From the cell containing the given text, extract its center point as (x, y) coordinate. 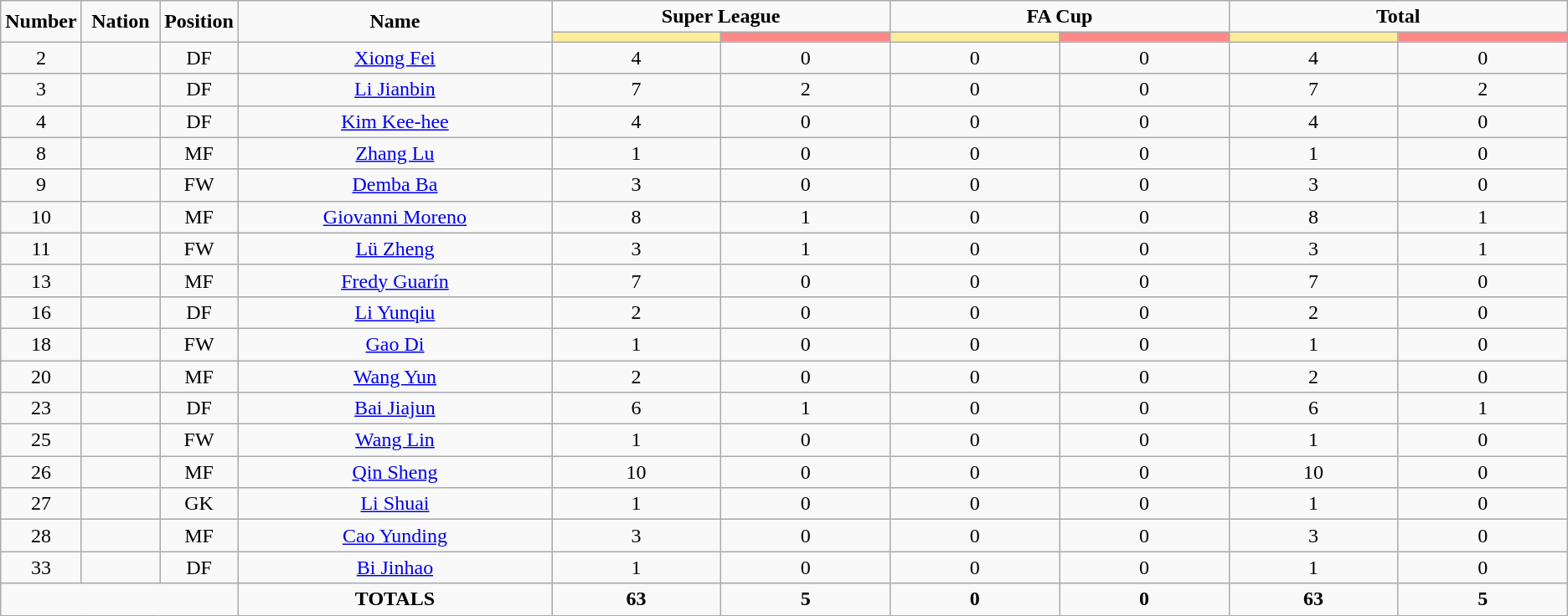
Bai Jiajun (395, 408)
Nation (121, 22)
Giovanni Moreno (395, 217)
18 (41, 344)
Cao Yunding (395, 536)
Number (41, 22)
Wang Yun (395, 376)
Qin Sheng (395, 472)
Zhang Lu (395, 153)
TOTALS (395, 599)
Super League (720, 17)
Li Shuai (395, 504)
26 (41, 472)
11 (41, 249)
Li Jianbin (395, 90)
Total (1398, 17)
20 (41, 376)
28 (41, 536)
25 (41, 440)
Bi Jinhao (395, 567)
Position (199, 22)
GK (199, 504)
27 (41, 504)
Fredy Guarín (395, 280)
9 (41, 185)
Wang Lin (395, 440)
Name (395, 22)
23 (41, 408)
13 (41, 280)
Lü Zheng (395, 249)
Xiong Fei (395, 58)
16 (41, 312)
Demba Ba (395, 185)
Kim Kee-hee (395, 121)
Li Yunqiu (395, 312)
FA Cup (1060, 17)
33 (41, 567)
Gao Di (395, 344)
